Return (X, Y) of the center of cell containing provided text 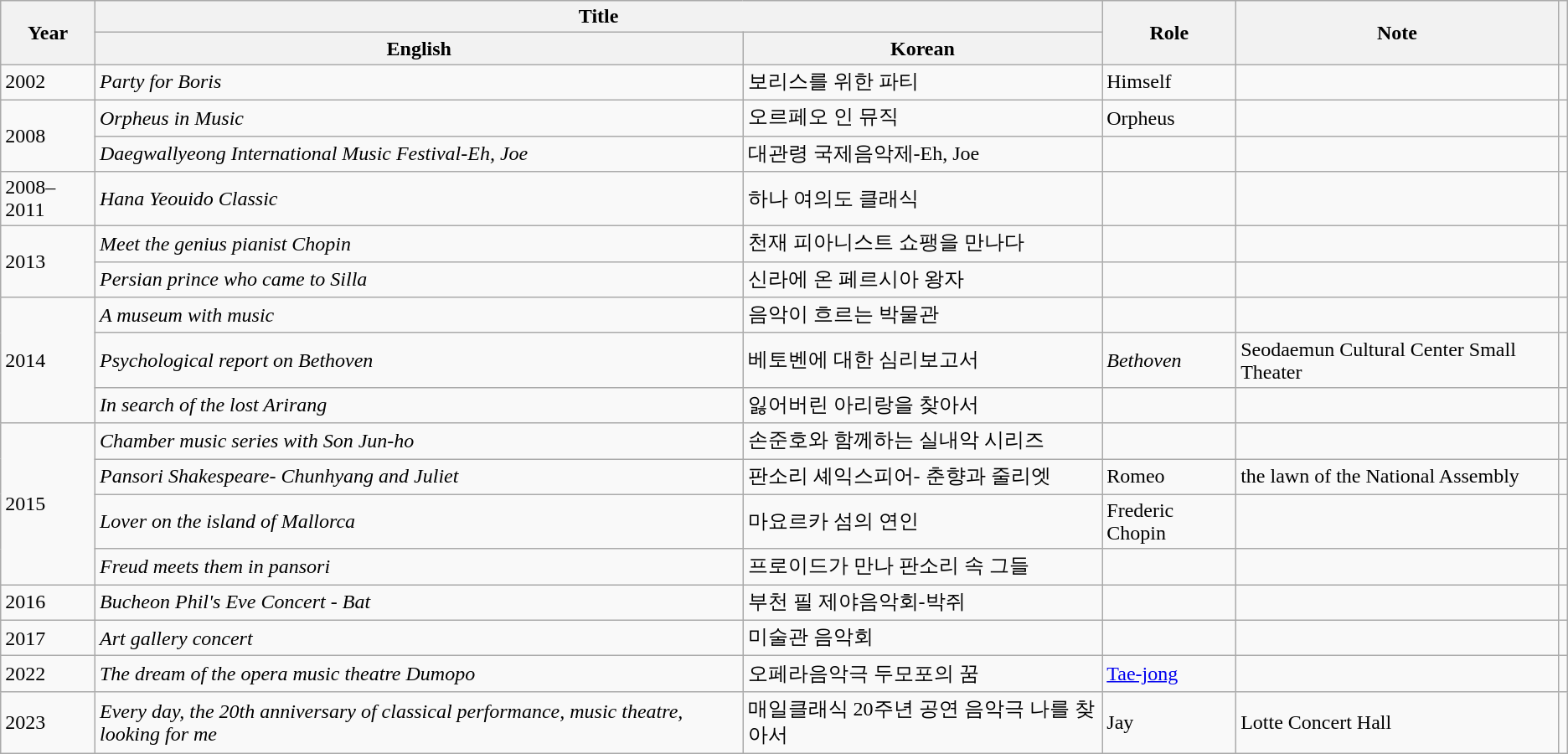
Hana Yeouido Classic (419, 199)
2016 (49, 603)
천재 피아니스트 쇼팽을 만나다 (923, 245)
the lawn of the National Assembly (1397, 478)
2002 (49, 82)
Persian prince who came to Silla (419, 280)
Seodaemun Cultural Center Small Theater (1397, 360)
Korean (923, 49)
2008–2011 (49, 199)
Himself (1169, 82)
2022 (49, 674)
보리스를 위한 파티 (923, 82)
2023 (49, 722)
잃어버린 아리랑을 찾아서 (923, 405)
Frederic Chopin (1169, 521)
하나 여의도 클래식 (923, 199)
마요르카 섬의 연인 (923, 521)
2017 (49, 638)
미술관 음악회 (923, 638)
부천 필 제야음악회-박쥐 (923, 603)
Note (1397, 33)
Every day, the 20th anniversary of classical performance, music theatre, looking for me (419, 722)
판소리 셰익스피어- 춘향과 줄리엣 (923, 478)
베토벤에 대한 심리보고서 (923, 360)
대관령 국제음악제-Eh, Joe (923, 154)
2008 (49, 136)
Year (49, 33)
A museum with music (419, 315)
Bethoven (1169, 360)
Party for Boris (419, 82)
오페라음악극 두모포의 꿈 (923, 674)
The dream of the opera music theatre Dumopo (419, 674)
Freud meets them in pansori (419, 566)
Psychological report on Bethoven (419, 360)
Jay (1169, 722)
2014 (49, 360)
Meet the genius pianist Chopin (419, 245)
Romeo (1169, 478)
2013 (49, 261)
2015 (49, 504)
손준호와 함께하는 실내악 시리즈 (923, 441)
In search of the lost Arirang (419, 405)
Pansori Shakespeare- Chunhyang and Juliet (419, 478)
English (419, 49)
Chamber music series with Son Jun-ho (419, 441)
Art gallery concert (419, 638)
프로이드가 만나 판소리 속 그들 (923, 566)
Bucheon Phil's Eve Concert - Bat (419, 603)
Lotte Concert Hall (1397, 722)
Title (598, 17)
Lover on the island of Mallorca (419, 521)
음악이 흐르는 박물관 (923, 315)
Role (1169, 33)
매일클래식 20주년 공연 음악극 나를 찾아서 (923, 722)
신라에 온 페르시아 왕자 (923, 280)
Orpheus (1169, 117)
오르페오 인 뮤직 (923, 117)
Daegwallyeong International Music Festival-Eh, Joe (419, 154)
Orpheus in Music (419, 117)
Tae-jong (1169, 674)
